Detect which cell encompasses the target text, then output its [x, y] center coordinate. 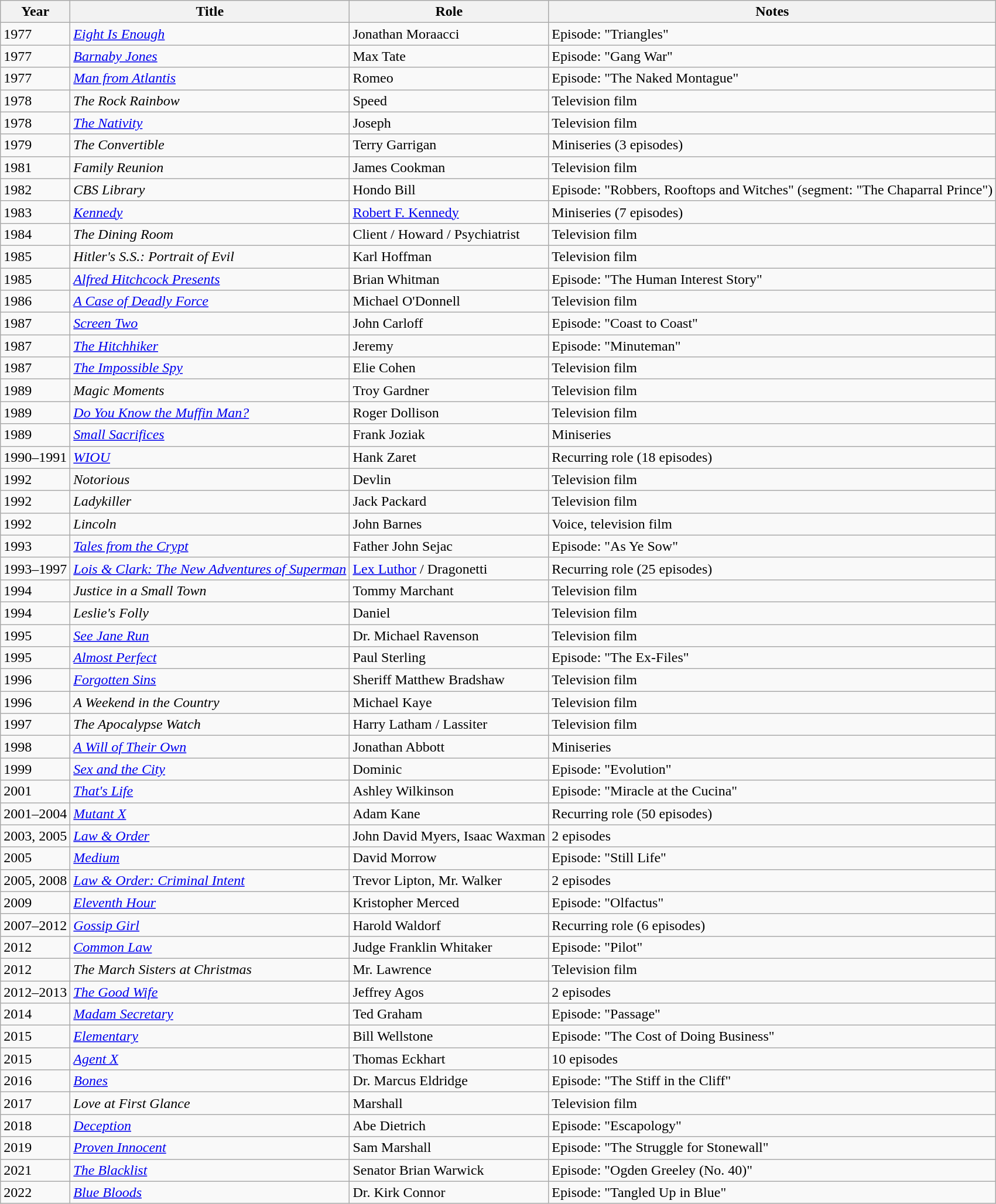
Jeremy [449, 346]
Michael O'Donnell [449, 301]
A Case of Deadly Force [210, 301]
David Morrow [449, 858]
Episode: "The Cost of Doing Business" [772, 1037]
Common Law [210, 947]
Episode: "Tangled Up in Blue" [772, 1192]
Romeo [449, 78]
Almost Perfect [210, 658]
The Apocalypse Watch [210, 725]
Eight Is Enough [210, 34]
Daniel [449, 613]
Madam Secretary [210, 1014]
John David Myers, Isaac Waxman [449, 836]
Episode: "The Stiff in the Cliff" [772, 1081]
Elie Cohen [449, 368]
Episode: "Triangles" [772, 34]
Recurring role (18 episodes) [772, 457]
Eleventh Hour [210, 903]
1993 [35, 546]
Episode: "Evolution" [772, 769]
Law & Order: Criminal Intent [210, 880]
Trevor Lipton, Mr. Walker [449, 880]
Episode: "The Ex-Files" [772, 658]
Episode: "Robbers, Rooftops and Witches" (segment: "The Chaparral Prince") [772, 190]
1981 [35, 167]
Thomas Eckhart [449, 1059]
Miniseries (7 episodes) [772, 212]
Forgotten Sins [210, 680]
Blue Bloods [210, 1192]
1979 [35, 145]
Jonathan Moraacci [449, 34]
2009 [35, 903]
Episode: "Minuteman" [772, 346]
2019 [35, 1148]
The March Sisters at Christmas [210, 969]
Sam Marshall [449, 1148]
Episode: "Pilot" [772, 947]
Tales from the Crypt [210, 546]
Justice in a Small Town [210, 591]
Family Reunion [210, 167]
John Barnes [449, 524]
Episode: "Gang War" [772, 56]
Hank Zaret [449, 457]
Screen Two [210, 324]
The Impossible Spy [210, 368]
Law & Order [210, 836]
Episode: "Passage" [772, 1014]
1990–1991 [35, 457]
Episode: "Escapology" [772, 1126]
That's Life [210, 791]
Max Tate [449, 56]
Episode: "Still Life" [772, 858]
Episode: "Ogden Greeley (No. 40)" [772, 1170]
Speed [449, 101]
Alfred Hitchcock Presents [210, 279]
Troy Gardner [449, 390]
Voice, television film [772, 524]
A Weekend in the Country [210, 702]
Deception [210, 1126]
Roger Dollison [449, 413]
Title [210, 12]
2022 [35, 1192]
2014 [35, 1014]
2012–2013 [35, 992]
The Rock Rainbow [210, 101]
Harry Latham / Lassiter [449, 725]
See Jane Run [210, 635]
Terry Garrigan [449, 145]
2007–2012 [35, 925]
2018 [35, 1126]
Marshall [449, 1103]
Man from Atlantis [210, 78]
Tommy Marchant [449, 591]
Karl Hoffman [449, 256]
Recurring role (25 episodes) [772, 568]
Recurring role (50 episodes) [772, 814]
Dr. Michael Ravenson [449, 635]
CBS Library [210, 190]
1998 [35, 747]
Frank Joziak [449, 435]
WIOU [210, 457]
Bill Wellstone [449, 1037]
Sheriff Matthew Bradshaw [449, 680]
Sex and the City [210, 769]
Hondo Bill [449, 190]
Agent X [210, 1059]
The Convertible [210, 145]
Judge Franklin Whitaker [449, 947]
The Nativity [210, 123]
2005, 2008 [35, 880]
Medium [210, 858]
Jeffrey Agos [449, 992]
Brian Whitman [449, 279]
2017 [35, 1103]
The Hitchhiker [210, 346]
Leslie's Folly [210, 613]
2001 [35, 791]
Magic Moments [210, 390]
Mutant X [210, 814]
Dr. Marcus Eldridge [449, 1081]
Joseph [449, 123]
Lois & Clark: The New Adventures of Superman [210, 568]
Ashley Wilkinson [449, 791]
The Good Wife [210, 992]
Devlin [449, 479]
Paul Sterling [449, 658]
The Dining Room [210, 234]
Proven Innocent [210, 1148]
Bones [210, 1081]
Senator Brian Warwick [449, 1170]
2016 [35, 1081]
Adam Kane [449, 814]
1983 [35, 212]
Barnaby Jones [210, 56]
Mr. Lawrence [449, 969]
James Cookman [449, 167]
Kennedy [210, 212]
Abe Dietrich [449, 1126]
1999 [35, 769]
Elementary [210, 1037]
2003, 2005 [35, 836]
Episode: "The Struggle for Stonewall" [772, 1148]
Episode: "Coast to Coast" [772, 324]
Gossip Girl [210, 925]
Episode: "Miracle at the Cucina" [772, 791]
1984 [35, 234]
1997 [35, 725]
Robert F. Kennedy [449, 212]
Father John Sejac [449, 546]
2021 [35, 1170]
Harold Waldorf [449, 925]
Ted Graham [449, 1014]
Year [35, 12]
Miniseries (3 episodes) [772, 145]
Client / Howard / Psychiatrist [449, 234]
Hitler's S.S.: Portrait of Evil [210, 256]
Jack Packard [449, 502]
Episode: "The Naked Montague" [772, 78]
1993–1997 [35, 568]
Lex Luthor / Dragonetti [449, 568]
A Will of Their Own [210, 747]
The Blacklist [210, 1170]
Notorious [210, 479]
10 episodes [772, 1059]
1982 [35, 190]
John Carloff [449, 324]
Love at First Glance [210, 1103]
Episode: "The Human Interest Story" [772, 279]
Lincoln [210, 524]
Kristopher Merced [449, 903]
Small Sacrifices [210, 435]
Dominic [449, 769]
1986 [35, 301]
Do You Know the Muffin Man? [210, 413]
Jonathan Abbott [449, 747]
Ladykiller [210, 502]
Dr. Kirk Connor [449, 1192]
Role [449, 12]
Recurring role (6 episodes) [772, 925]
Notes [772, 12]
2005 [35, 858]
2001–2004 [35, 814]
Episode: "As Ye Sow" [772, 546]
Episode: "Olfactus" [772, 903]
Michael Kaye [449, 702]
